Identify which cell holds the provided text, then report its [X, Y] central coordinate. 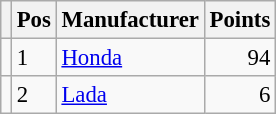
1 [34, 58]
Lada [130, 95]
Honda [130, 58]
Pos [34, 20]
Manufacturer [130, 20]
6 [240, 95]
94 [240, 58]
2 [34, 95]
Points [240, 20]
